Extract the [X, Y] coordinate from the center of the cell holding the provided text.  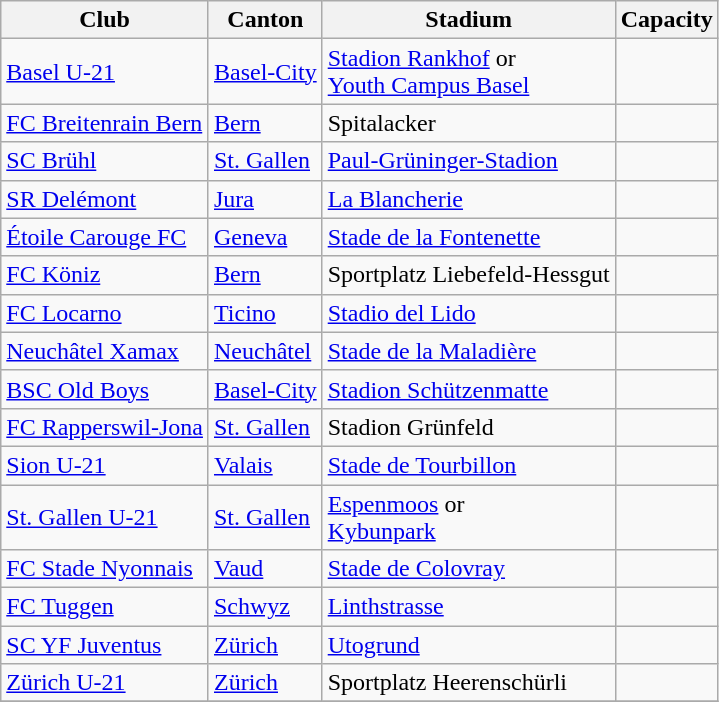
FC Rapperswil-Jona [105, 427]
Paul-Grüninger-Stadion [468, 161]
Stadium [468, 20]
Stade de Colovray [468, 569]
FC Köniz [105, 275]
FC Locarno [105, 313]
Geneva [265, 237]
Zürich U-21 [105, 683]
Capacity [666, 20]
Valais [265, 465]
Ticino [265, 313]
Stadio del Lido [468, 313]
St. Gallen U-21 [105, 516]
Stadion Grünfeld [468, 427]
Spitalacker [468, 123]
Stade de la Maladière [468, 351]
Utogrund [468, 645]
Neuchâtel Xamax [105, 351]
Stade de la Fontenette [468, 237]
FC Breitenrain Bern [105, 123]
Sportplatz Heerenschürli [468, 683]
Canton [265, 20]
Stadion Rankhof orYouth Campus Basel [468, 72]
Sportplatz Liebefeld-Hessgut [468, 275]
SC YF Juventus [105, 645]
Basel U-21 [105, 72]
Linthstrasse [468, 607]
Jura [265, 199]
Club [105, 20]
Vaud [265, 569]
FC Stade Nyonnais [105, 569]
La Blancherie [468, 199]
Étoile Carouge FC [105, 237]
Neuchâtel [265, 351]
Espenmoos orKybunpark [468, 516]
Sion U-21 [105, 465]
Stadion Schützenmatte [468, 389]
Schwyz [265, 607]
BSC Old Boys [105, 389]
SC Brühl [105, 161]
Stade de Tourbillon [468, 465]
FC Tuggen [105, 607]
SR Delémont [105, 199]
